Extract the [X, Y] coordinate from the center of the cell holding the provided text.  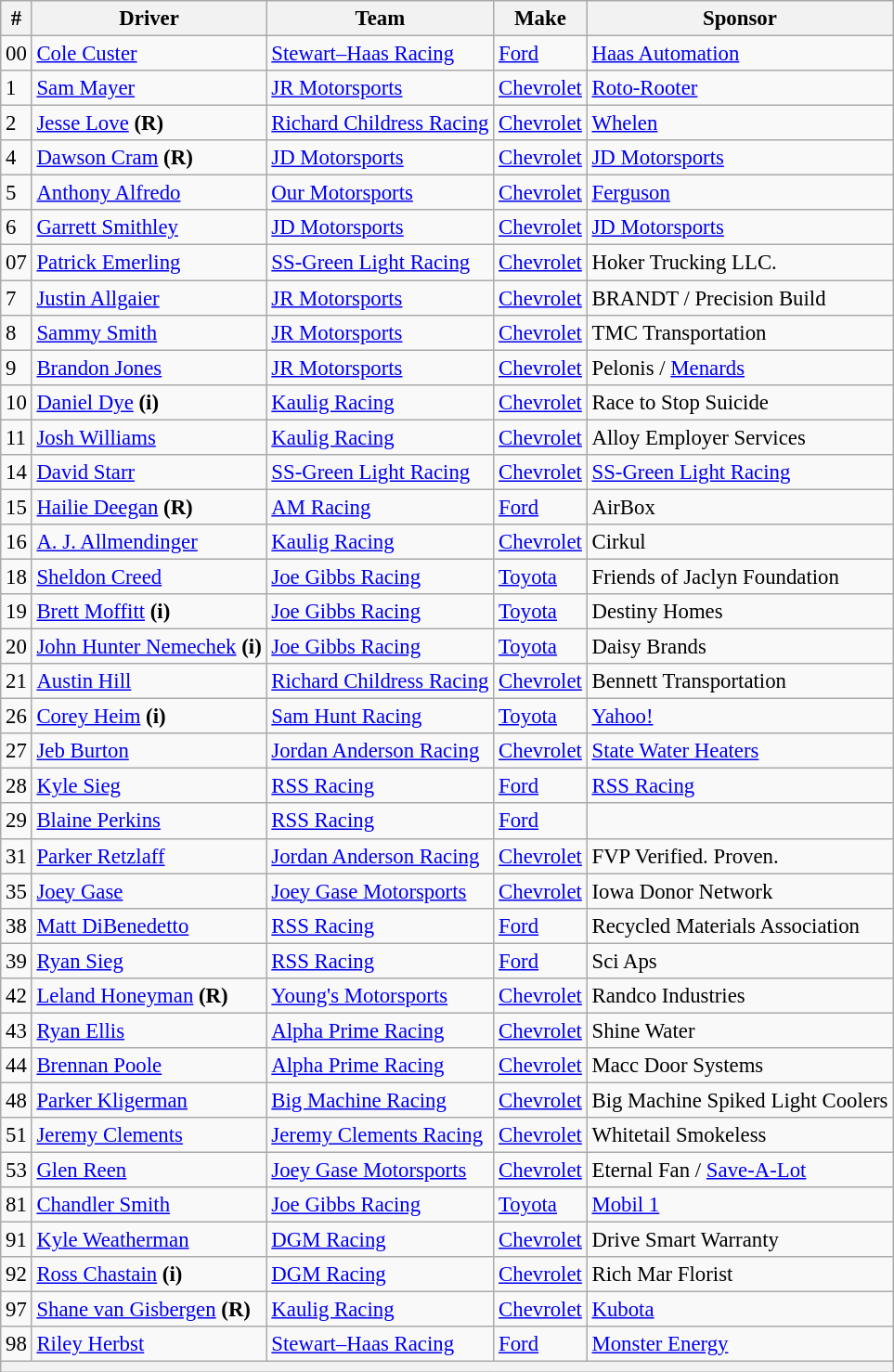
Pelonis / Menards [740, 368]
Bennett Transportation [740, 681]
Rich Mar Florist [740, 1275]
Alloy Employer Services [740, 437]
38 [17, 925]
Iowa Donor Network [740, 891]
Riley Herbst [149, 1345]
Destiny Homes [740, 612]
John Hunter Nemechek (i) [149, 647]
Dawson Cram (R) [149, 158]
2 [17, 123]
11 [17, 437]
Jeb Burton [149, 751]
Macc Door Systems [740, 1066]
Sam Mayer [149, 88]
TMC Transportation [740, 332]
Ryan Sieg [149, 961]
9 [17, 368]
00 [17, 54]
Josh Williams [149, 437]
43 [17, 1030]
Kyle Sieg [149, 786]
Sam Hunt Racing [381, 717]
Sheldon Creed [149, 576]
Haas Automation [740, 54]
Chandler Smith [149, 1205]
53 [17, 1171]
Matt DiBenedetto [149, 925]
Big Machine Spiked Light Coolers [740, 1100]
Parker Retzlaff [149, 856]
10 [17, 402]
92 [17, 1275]
Jeremy Clements [149, 1135]
Parker Kligerman [149, 1100]
Friends of Jaclyn Foundation [740, 576]
Jesse Love (R) [149, 123]
4 [17, 158]
48 [17, 1100]
14 [17, 472]
Kubota [740, 1310]
35 [17, 891]
19 [17, 612]
Sci Aps [740, 961]
81 [17, 1205]
15 [17, 507]
Recycled Materials Association [740, 925]
21 [17, 681]
Brett Moffitt (i) [149, 612]
26 [17, 717]
28 [17, 786]
A. J. Allmendinger [149, 542]
1 [17, 88]
07 [17, 263]
Shine Water [740, 1030]
Patrick Emerling [149, 263]
Anthony Alfredo [149, 193]
Team [381, 19]
Cole Custer [149, 54]
Drive Smart Warranty [740, 1240]
Hoker Trucking LLC. [740, 263]
Corey Heim (i) [149, 717]
Justin Allgaier [149, 298]
Blaine Perkins [149, 822]
Brennan Poole [149, 1066]
Leland Honeyman (R) [149, 996]
State Water Heaters [740, 751]
Garrett Smithley [149, 227]
27 [17, 751]
AM Racing [381, 507]
51 [17, 1135]
Ryan Ellis [149, 1030]
98 [17, 1345]
Cirkul [740, 542]
Sponsor [740, 19]
Young's Motorsports [381, 996]
Daniel Dye (i) [149, 402]
Brandon Jones [149, 368]
Mobil 1 [740, 1205]
Big Machine Racing [381, 1100]
FVP Verified. Proven. [740, 856]
Randco Industries [740, 996]
16 [17, 542]
Driver [149, 19]
Hailie Deegan (R) [149, 507]
# [17, 19]
5 [17, 193]
29 [17, 822]
31 [17, 856]
Joey Gase [149, 891]
Glen Reen [149, 1171]
Ross Chastain (i) [149, 1275]
Kyle Weatherman [149, 1240]
91 [17, 1240]
18 [17, 576]
Whitetail Smokeless [740, 1135]
7 [17, 298]
44 [17, 1066]
8 [17, 332]
42 [17, 996]
Race to Stop Suicide [740, 402]
Eternal Fan / Save-A-Lot [740, 1171]
6 [17, 227]
39 [17, 961]
Shane van Gisbergen (R) [149, 1310]
97 [17, 1310]
Whelen [740, 123]
Austin Hill [149, 681]
Roto-Rooter [740, 88]
Ferguson [740, 193]
Monster Energy [740, 1345]
Sammy Smith [149, 332]
Make [540, 19]
Our Motorsports [381, 193]
Yahoo! [740, 717]
Jeremy Clements Racing [381, 1135]
AirBox [740, 507]
David Starr [149, 472]
BRANDT / Precision Build [740, 298]
Daisy Brands [740, 647]
20 [17, 647]
